For the text-containing cell, return its midpoint in [x, y] coordinate format. 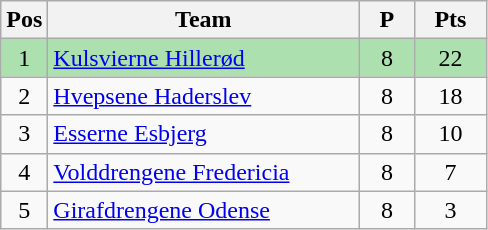
2 [24, 96]
Team [204, 20]
P [387, 20]
7 [450, 172]
Girafdrengene Odense [204, 210]
18 [450, 96]
Pos [24, 20]
22 [450, 58]
10 [450, 134]
Kulsvierne Hillerød [204, 58]
Hvepsene Haderslev [204, 96]
Pts [450, 20]
Volddrengene Fredericia [204, 172]
5 [24, 210]
1 [24, 58]
Esserne Esbjerg [204, 134]
4 [24, 172]
